Extract the [x, y] coordinate from the center of the cell holding the provided text.  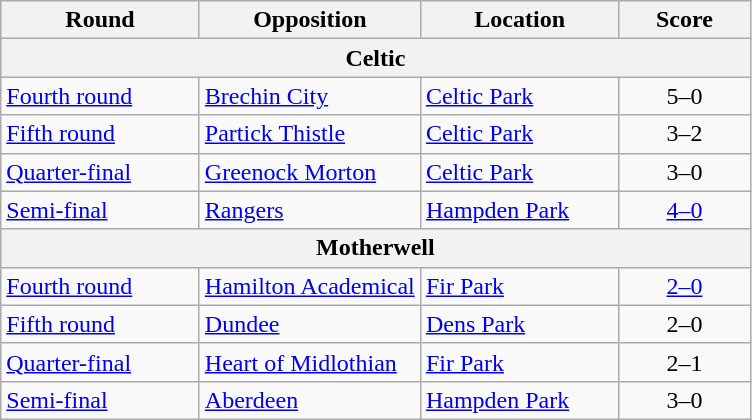
Heart of Midlothian [310, 362]
Aberdeen [310, 400]
Round [100, 20]
Brechin City [310, 96]
Dens Park [520, 324]
Opposition [310, 20]
2–1 [684, 362]
Score [684, 20]
3–2 [684, 134]
Rangers [310, 210]
4–0 [684, 210]
Celtic [376, 58]
5–0 [684, 96]
Partick Thistle [310, 134]
Location [520, 20]
Dundee [310, 324]
Hamilton Academical [310, 286]
Greenock Morton [310, 172]
Motherwell [376, 248]
